Output the (X, Y) coordinate of the center of the cell containing the given text.  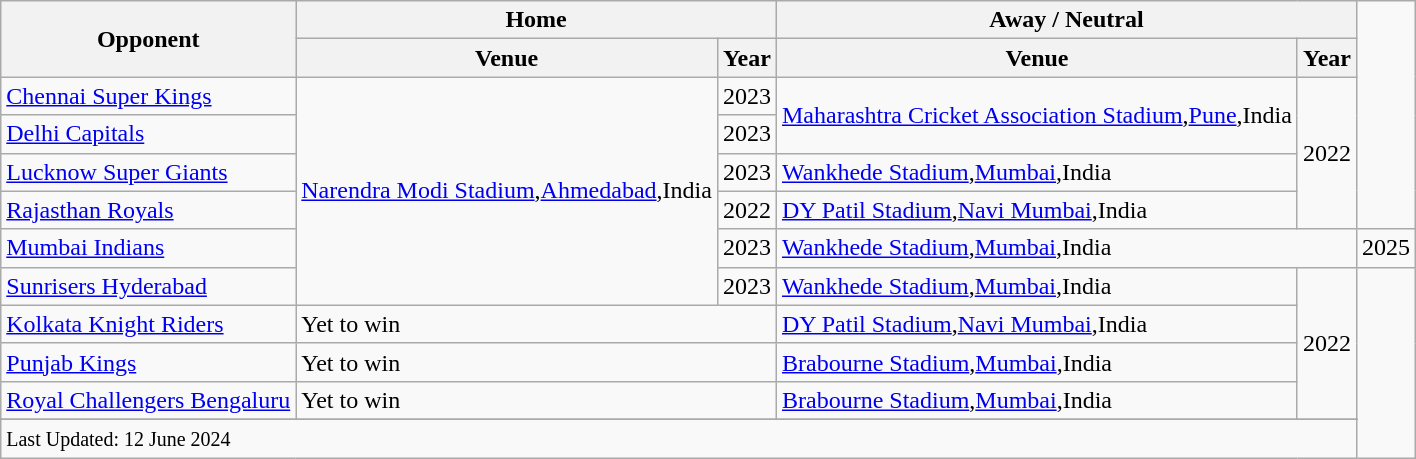
Lucknow Super Giants (148, 172)
Mumbai Indians (148, 248)
2025 (1386, 248)
Home (536, 20)
Sunrisers Hyderabad (148, 286)
Chennai Super Kings (148, 96)
Royal Challengers Bengaluru (148, 400)
Punjab Kings (148, 362)
Delhi Capitals (148, 134)
Away / Neutral (1066, 20)
Maharashtra Cricket Association Stadium,Pune,India (1036, 115)
Last Updated: 12 June 2024 (679, 438)
Kolkata Knight Riders (148, 324)
Rajasthan Royals (148, 210)
Narendra Modi Stadium,Ahmedabad,India (507, 191)
Opponent (148, 39)
